Pinpoint the cell where the given text exists, returning its (X, Y) midpoint coordinate. 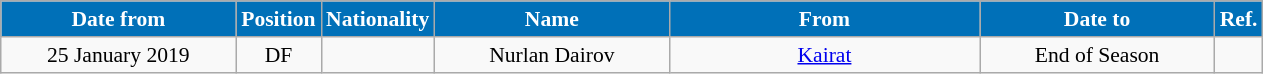
Nationality (378, 19)
Date from (118, 19)
From (824, 19)
End of Season (1098, 55)
DF (278, 55)
Nurlan Dairov (552, 55)
Ref. (1239, 19)
Name (552, 19)
Kairat (824, 55)
Position (278, 19)
Date to (1098, 19)
25 January 2019 (118, 55)
